Locate the cell with the specified text and output its (X, Y) center coordinate. 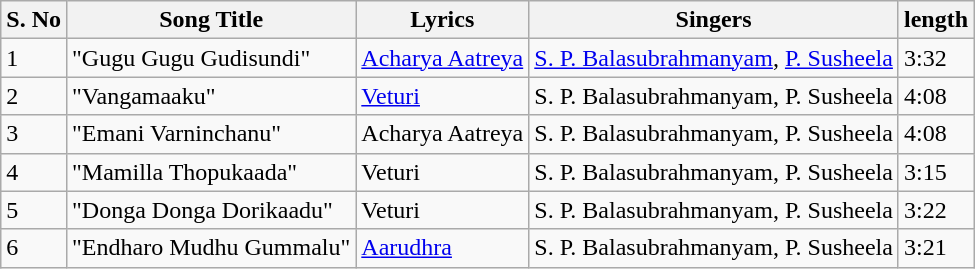
4 (34, 172)
5 (34, 210)
Lyrics (442, 20)
1 (34, 58)
length (936, 20)
S. No (34, 20)
Singers (714, 20)
3:32 (936, 58)
3:21 (936, 248)
6 (34, 248)
Aarudhra (442, 248)
"Mamilla Thopukaada" (210, 172)
"Vangamaaku" (210, 96)
"Endharo Mudhu Gummalu" (210, 248)
3:15 (936, 172)
Song Title (210, 20)
"Emani Varninchanu" (210, 134)
"Donga Donga Dorikaadu" (210, 210)
3 (34, 134)
"Gugu Gugu Gudisundi" (210, 58)
3:22 (936, 210)
2 (34, 96)
